Output the (x, y) coordinate of the center of the cell containing the given text.  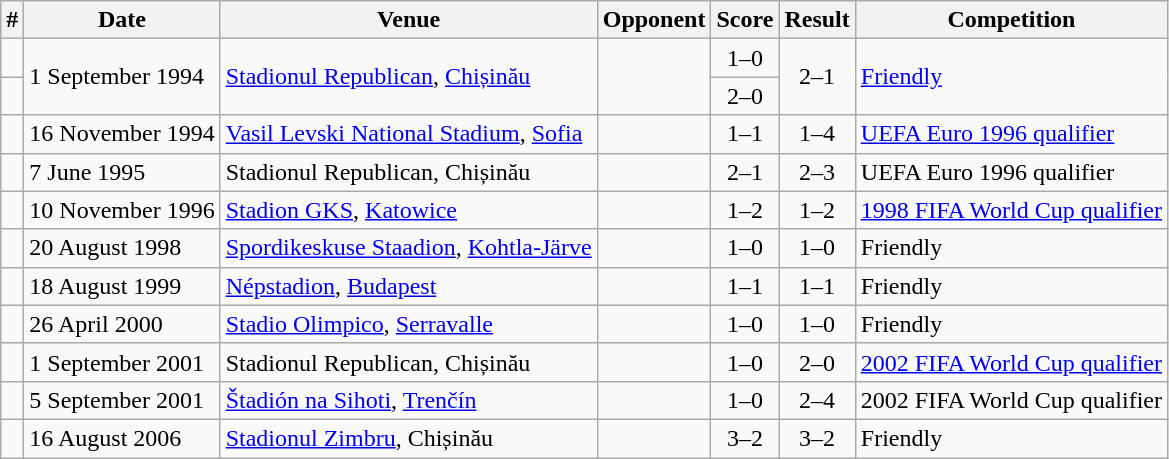
Štadión na Sihoti, Trenčín (408, 400)
5 September 2001 (122, 400)
2–3 (817, 172)
Stadion GKS, Katowice (408, 210)
# (12, 20)
1 September 1994 (122, 77)
Vasil Levski National Stadium, Sofia (408, 134)
16 November 1994 (122, 134)
Stadio Olimpico, Serravalle (408, 324)
Spordikeskuse Staadion, Kohtla-Järve (408, 248)
18 August 1999 (122, 286)
16 August 2006 (122, 438)
Competition (1011, 20)
Stadionul Zimbru, Chișinău (408, 438)
1 September 2001 (122, 362)
1998 FIFA World Cup qualifier (1011, 210)
1–4 (817, 134)
Népstadion, Budapest (408, 286)
Result (817, 20)
Opponent (654, 20)
Date (122, 20)
20 August 1998 (122, 248)
Score (745, 20)
Venue (408, 20)
10 November 1996 (122, 210)
26 April 2000 (122, 324)
2–4 (817, 400)
7 June 1995 (122, 172)
